Provide the [x, y] coordinate of the cell's center where the given text is located.  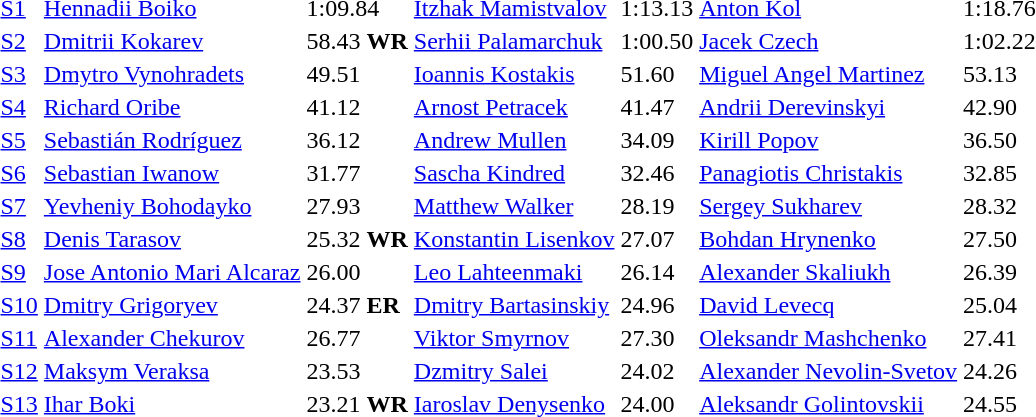
Richard Oribe [172, 107]
26.14 [657, 272]
Maksym Veraksa [172, 371]
27.07 [657, 239]
Viktor Smyrnov [514, 338]
26.77 [357, 338]
Ioannis Kostakis [514, 74]
Dmytro Vynohradets [172, 74]
23.53 [357, 371]
Dzmitry Salei [514, 371]
Alexander Skaliukh [828, 272]
Yevheniy Bohodayko [172, 206]
51.60 [657, 74]
27.93 [357, 206]
Miguel Angel Martinez [828, 74]
41.47 [657, 107]
Matthew Walker [514, 206]
Jacek Czech [828, 41]
Sergey Sukharev [828, 206]
28.19 [657, 206]
Dmitrii Kokarev [172, 41]
25.32 WR [357, 239]
Oleksandr Mashchenko [828, 338]
41.12 [357, 107]
Kirill Popov [828, 140]
Sebastian Iwanow [172, 173]
24.02 [657, 371]
24.96 [657, 305]
32.46 [657, 173]
Panagiotis Christakis [828, 173]
David Levecq [828, 305]
Denis Tarasov [172, 239]
Jose Antonio Mari Alcaraz [172, 272]
Bohdan Hrynenko [828, 239]
34.09 [657, 140]
24.37 ER [357, 305]
Andrew Mullen [514, 140]
Dmitry Grigoryev [172, 305]
Andrii Derevinskyi [828, 107]
Leo Lahteenmaki [514, 272]
Konstantin Lisenkov [514, 239]
58.43 WR [357, 41]
27.30 [657, 338]
Alexander Nevolin-Svetov [828, 371]
31.77 [357, 173]
36.12 [357, 140]
26.00 [357, 272]
Arnost Petracek [514, 107]
Sebastián Rodríguez [172, 140]
1:00.50 [657, 41]
Alexander Chekurov [172, 338]
Dmitry Bartasinskiy [514, 305]
49.51 [357, 74]
Sascha Kindred [514, 173]
Serhii Palamarchuk [514, 41]
